Extract the (X, Y) coordinate from the center of the cell holding the provided text.  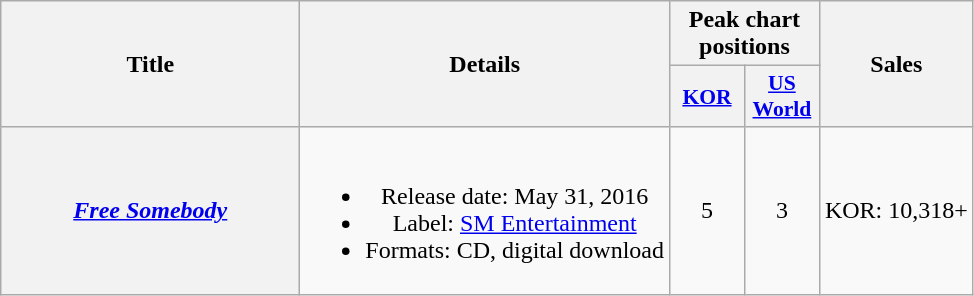
KOR: 10,318+ (896, 210)
USWorld (782, 96)
Free Somebody (150, 210)
KOR (708, 96)
Release date: May 31, 2016Label: SM EntertainmentFormats: CD, digital download (485, 210)
Title (150, 64)
Peak chart positions (745, 34)
5 (708, 210)
Sales (896, 64)
3 (782, 210)
Details (485, 64)
